Identify which cell holds the provided text, then report its [x, y] central coordinate. 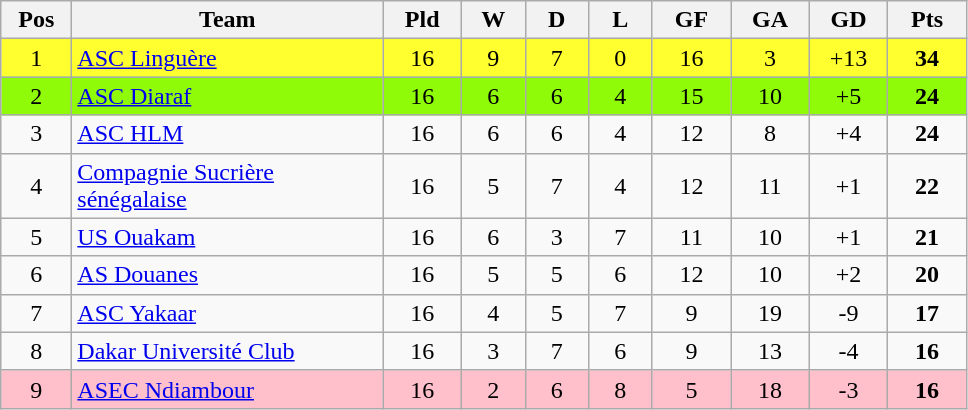
13 [770, 351]
34 [928, 58]
GD [848, 20]
GA [770, 20]
18 [770, 389]
17 [928, 313]
19 [770, 313]
W [493, 20]
+5 [848, 96]
15 [692, 96]
+4 [848, 134]
ASEC Ndiambour [228, 389]
Pts [928, 20]
20 [928, 275]
L [621, 20]
ASC Yakaar [228, 313]
-9 [848, 313]
-4 [848, 351]
22 [928, 186]
Team [228, 20]
1 [36, 58]
AS Douanes [228, 275]
ASC HLM [228, 134]
Dakar Université Club [228, 351]
ASC Linguère [228, 58]
GF [692, 20]
+2 [848, 275]
0 [621, 58]
Compagnie Sucrière sénégalaise [228, 186]
D [557, 20]
-3 [848, 389]
ASC Diaraf [228, 96]
21 [928, 237]
Pos [36, 20]
US Ouakam [228, 237]
+13 [848, 58]
Pld [422, 20]
